Output the (x, y) coordinate of the center of the cell containing the given text.  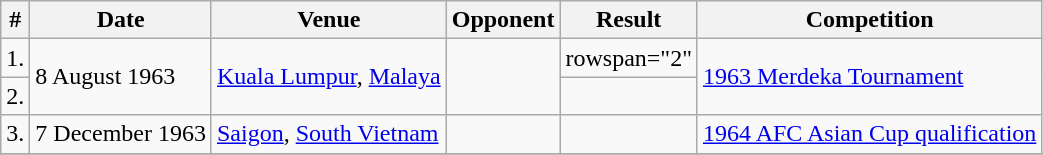
8 August 1963 (121, 77)
3. (16, 134)
Saigon, South Vietnam (328, 134)
1963 Merdeka Tournament (869, 77)
1964 AFC Asian Cup qualification (869, 134)
Competition (869, 20)
Result (629, 20)
Kuala Lumpur, Malaya (328, 77)
1. (16, 58)
7 December 1963 (121, 134)
Opponent (503, 20)
Venue (328, 20)
Date (121, 20)
# (16, 20)
rowspan="2" (629, 58)
2. (16, 96)
